Extract the [X, Y] coordinate from the center of the cell holding the provided text.  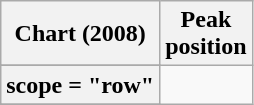
scope = "row" [80, 85]
Peakposition [206, 34]
Chart (2008) [80, 34]
